Search for the cell housing the specified text and yield its (X, Y) center coordinate. 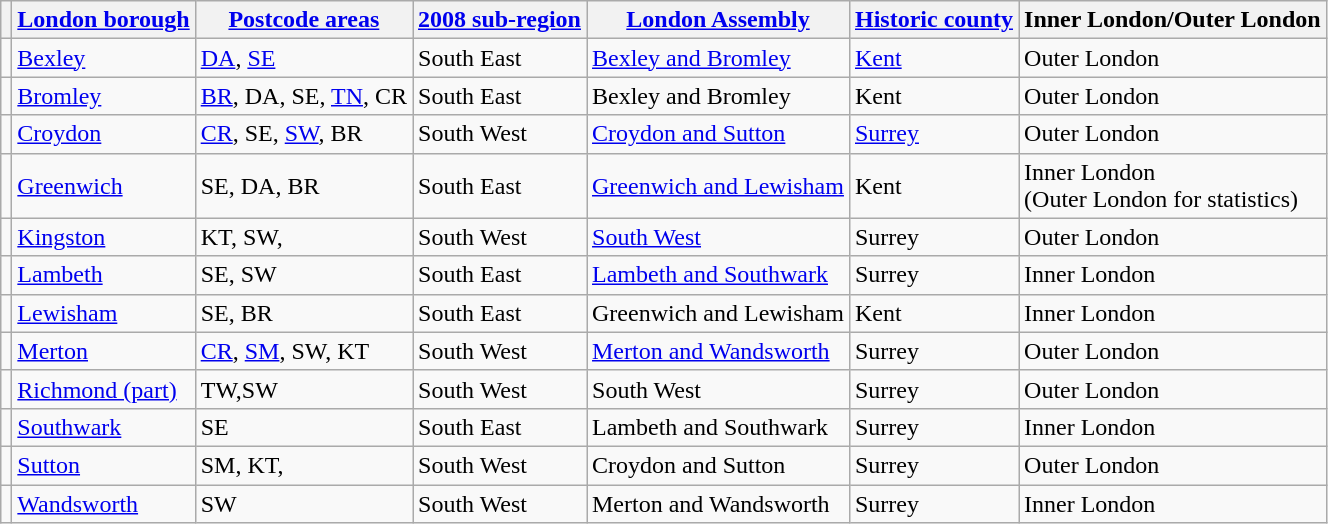
SE (304, 427)
Lambeth (104, 275)
Merton (104, 351)
Bromley (104, 96)
London borough (104, 20)
Historic county (934, 20)
KT, SW, (304, 237)
Inner London/Outer London (1173, 20)
Southwark (104, 427)
Richmond (part) (104, 389)
Sutton (104, 465)
Lewisham (104, 313)
SE, BR (304, 313)
SE, SW (304, 275)
BR, DA, SE, TN, CR (304, 96)
Wandsworth (104, 503)
SE, DA, BR (304, 186)
DA, SE (304, 58)
London Assembly (718, 20)
Croydon (104, 134)
SM, KT, (304, 465)
Kingston (104, 237)
Inner London(Outer London for statistics) (1173, 186)
Bexley (104, 58)
TW,SW (304, 389)
Greenwich (104, 186)
Postcode areas (304, 20)
SW (304, 503)
CR, SE, SW, BR (304, 134)
2008 sub-region (500, 20)
CR, SM, SW, KT (304, 351)
